Find where the given text appears and provide that cell's center as (x, y) coordinate. 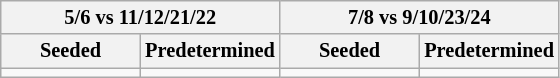
5/6 vs 11/12/21/22 (140, 17)
7/8 vs 9/10/23/24 (420, 17)
